Determine the (x, y) coordinate at the center of the cell enclosing the given text.  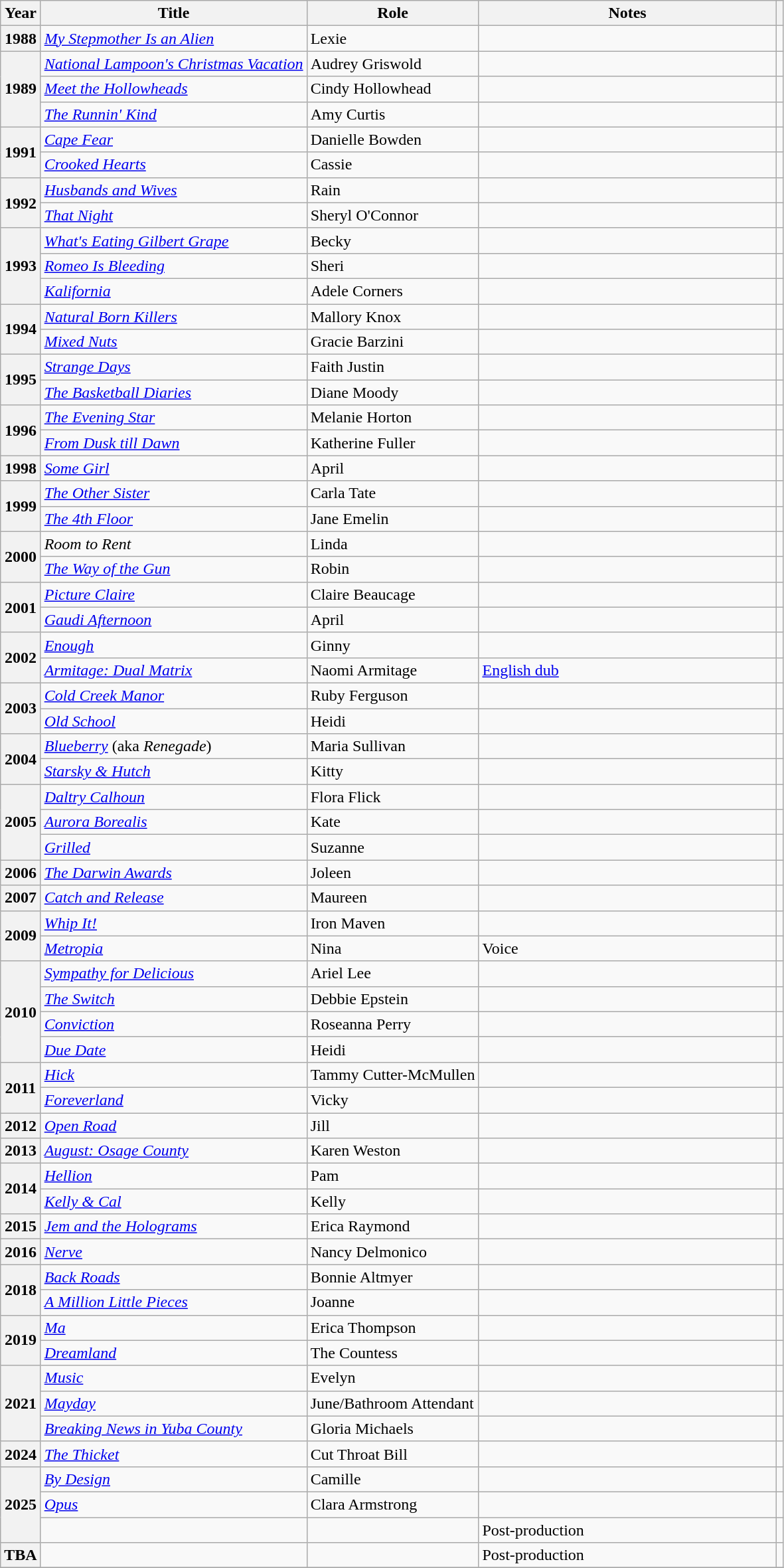
The Thicket (174, 1454)
Blueberry (aka Renegade) (174, 746)
Joanne (393, 1302)
2009 (21, 936)
Jane Emelin (393, 519)
Becky (393, 240)
Breaking News in Yuba County (174, 1429)
2004 (21, 759)
Gloria Michaels (393, 1429)
Strange Days (174, 367)
Erica Thompson (393, 1328)
Naomi Armitage (393, 670)
Clara Armstrong (393, 1504)
2014 (21, 1189)
From Dusk till Dawn (174, 443)
Notes (627, 13)
2025 (21, 1504)
Title (174, 13)
1993 (21, 266)
The 4th Floor (174, 519)
Dreamland (174, 1353)
English dub (627, 670)
Cape Fear (174, 139)
Catch and Release (174, 898)
Hick (174, 1075)
June/Bathroom Attendant (393, 1403)
Cassie (393, 165)
Claire Beaucage (393, 594)
Joleen (393, 873)
Year (21, 13)
2005 (21, 822)
1996 (21, 430)
Sheri (393, 266)
Ginny (393, 645)
2000 (21, 557)
Open Road (174, 1126)
Erica Raymond (393, 1227)
Kelly (393, 1201)
Gaudi Afternoon (174, 620)
Picture Claire (174, 594)
Kate (393, 822)
A Million Little Pieces (174, 1302)
2019 (21, 1340)
1992 (21, 203)
Suzanne (393, 847)
Romeo Is Bleeding (174, 266)
Hellion (174, 1176)
The Runnin' Kind (174, 114)
Enough (174, 645)
Nancy Delmonico (393, 1252)
Iron Maven (393, 923)
1994 (21, 329)
2016 (21, 1252)
2024 (21, 1454)
Daltry Calhoun (174, 797)
Cold Creek Manor (174, 695)
2001 (21, 607)
Rain (393, 190)
Nina (393, 948)
Due Date (174, 1049)
The Countess (393, 1353)
Kalifornia (174, 291)
Old School (174, 721)
Music (174, 1378)
Some Girl (174, 468)
Robin (393, 569)
By Design (174, 1479)
Foreverland (174, 1100)
Jill (393, 1126)
2002 (21, 657)
The Way of the Gun (174, 569)
Starsky & Hutch (174, 772)
2010 (21, 1011)
Carla Tate (393, 493)
2013 (21, 1151)
Role (393, 13)
Tammy Cutter-McMullen (393, 1075)
Evelyn (393, 1378)
Mallory Knox (393, 317)
Maria Sullivan (393, 746)
National Lampoon's Christmas Vacation (174, 64)
Mixed Nuts (174, 342)
Crooked Hearts (174, 165)
Kelly & Cal (174, 1201)
The Switch (174, 999)
Roseanna Perry (393, 1024)
2011 (21, 1087)
Husbands and Wives (174, 190)
Debbie Epstein (393, 999)
Conviction (174, 1024)
Nerve (174, 1252)
Ruby Ferguson (393, 695)
1991 (21, 152)
August: Osage County (174, 1151)
Katherine Fuller (393, 443)
Audrey Griswold (393, 64)
Metropia (174, 948)
Camille (393, 1479)
The Basketball Diaries (174, 392)
Back Roads (174, 1277)
2003 (21, 708)
1988 (21, 39)
Amy Curtis (393, 114)
Adele Corners (393, 291)
TBA (21, 1555)
Armitage: Dual Matrix (174, 670)
1999 (21, 506)
Linda (393, 544)
Ariel Lee (393, 974)
1995 (21, 380)
Diane Moody (393, 392)
Jem and the Holograms (174, 1227)
Sympathy for Delicious (174, 974)
2012 (21, 1126)
Mayday (174, 1403)
Gracie Barzini (393, 342)
Natural Born Killers (174, 317)
Melanie Horton (393, 418)
Room to Rent (174, 544)
Pam (393, 1176)
1998 (21, 468)
2021 (21, 1403)
Faith Justin (393, 367)
2006 (21, 873)
Voice (627, 948)
The Darwin Awards (174, 873)
Bonnie Altmyer (393, 1277)
Danielle Bowden (393, 139)
The Other Sister (174, 493)
2015 (21, 1227)
2018 (21, 1290)
Flora Flick (393, 797)
Sheryl O'Connor (393, 215)
Cindy Hollowhead (393, 89)
Maureen (393, 898)
Karen Weston (393, 1151)
The Evening Star (174, 418)
That Night (174, 215)
Grilled (174, 847)
My Stepmother Is an Alien (174, 39)
2007 (21, 898)
Opus (174, 1504)
Vicky (393, 1100)
Aurora Borealis (174, 822)
Whip It! (174, 923)
Lexie (393, 39)
What's Eating Gilbert Grape (174, 240)
Kitty (393, 772)
Meet the Hollowheads (174, 89)
Cut Throat Bill (393, 1454)
Ma (174, 1328)
1989 (21, 89)
